Extract the [x, y] coordinate from the center of the cell holding the provided text.  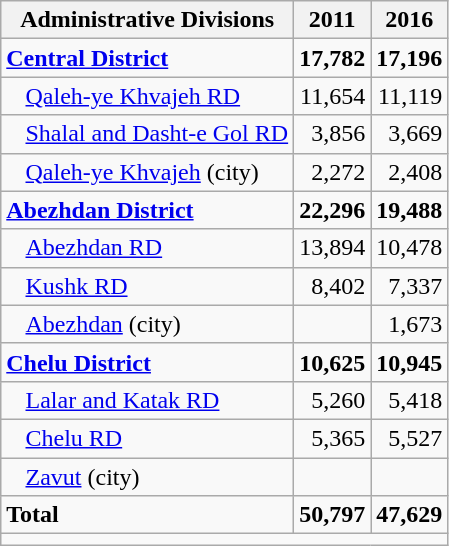
Qaleh-ye Khvajeh (city) [148, 172]
5,418 [410, 400]
17,782 [332, 58]
2011 [332, 20]
Qaleh-ye Khvajeh RD [148, 96]
50,797 [332, 515]
Lalar and Katak RD [148, 400]
10,625 [332, 362]
Administrative Divisions [148, 20]
Chelu District [148, 362]
Shalal and Dasht-e Gol RD [148, 134]
Zavut (city) [148, 477]
10,945 [410, 362]
5,260 [332, 400]
2,272 [332, 172]
11,119 [410, 96]
Abezhdan District [148, 210]
47,629 [410, 515]
17,196 [410, 58]
5,527 [410, 438]
3,669 [410, 134]
2016 [410, 20]
Chelu RD [148, 438]
Abezhdan (city) [148, 324]
10,478 [410, 248]
1,673 [410, 324]
19,488 [410, 210]
7,337 [410, 286]
8,402 [332, 286]
3,856 [332, 134]
13,894 [332, 248]
Kushk RD [148, 286]
11,654 [332, 96]
5,365 [332, 438]
2,408 [410, 172]
22,296 [332, 210]
Abezhdan RD [148, 248]
Central District [148, 58]
Total [148, 515]
